Return the (X, Y) coordinate for the center point of the cell that contains the specified text.  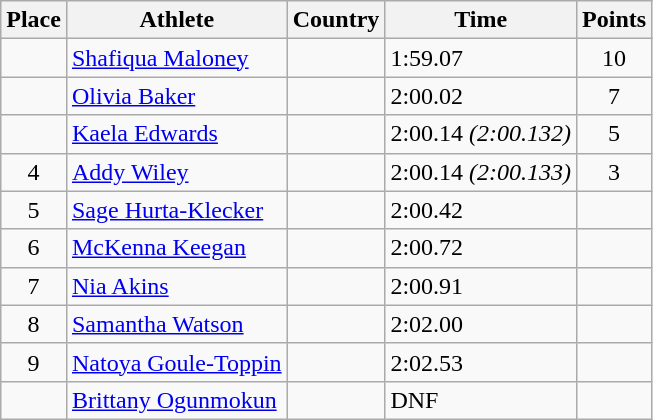
Points (614, 20)
9 (34, 362)
1:59.07 (481, 58)
Time (481, 20)
4 (34, 172)
8 (34, 324)
McKenna Keegan (176, 248)
2:00.02 (481, 96)
Nia Akins (176, 286)
3 (614, 172)
2:02.00 (481, 324)
Sage Hurta-Klecker (176, 210)
2:00.91 (481, 286)
2:00.42 (481, 210)
Place (34, 20)
6 (34, 248)
Kaela Edwards (176, 134)
2:00.72 (481, 248)
Olivia Baker (176, 96)
Addy Wiley (176, 172)
Athlete (176, 20)
Brittany Ogunmokun (176, 400)
Natoya Goule-Toppin (176, 362)
2:00.14 (2:00.133) (481, 172)
2:02.53 (481, 362)
10 (614, 58)
2:00.14 (2:00.132) (481, 134)
Samantha Watson (176, 324)
Country (336, 20)
DNF (481, 400)
Shafiqua Maloney (176, 58)
